Find where the given text appears and provide that cell's center as (x, y) coordinate. 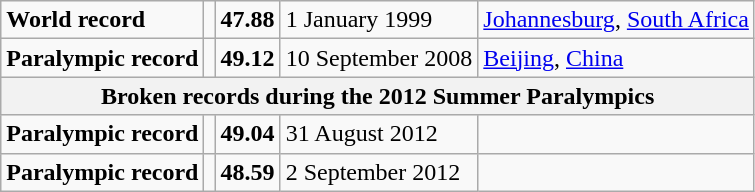
47.88 (248, 20)
World record (102, 20)
49.12 (248, 58)
49.04 (248, 134)
Johannesburg, South Africa (616, 20)
48.59 (248, 172)
Broken records during the 2012 Summer Paralympics (378, 96)
10 September 2008 (379, 58)
Beijing, China (616, 58)
1 January 1999 (379, 20)
2 September 2012 (379, 172)
31 August 2012 (379, 134)
